Determine the [X, Y] coordinate at the center of the cell enclosing the given text.  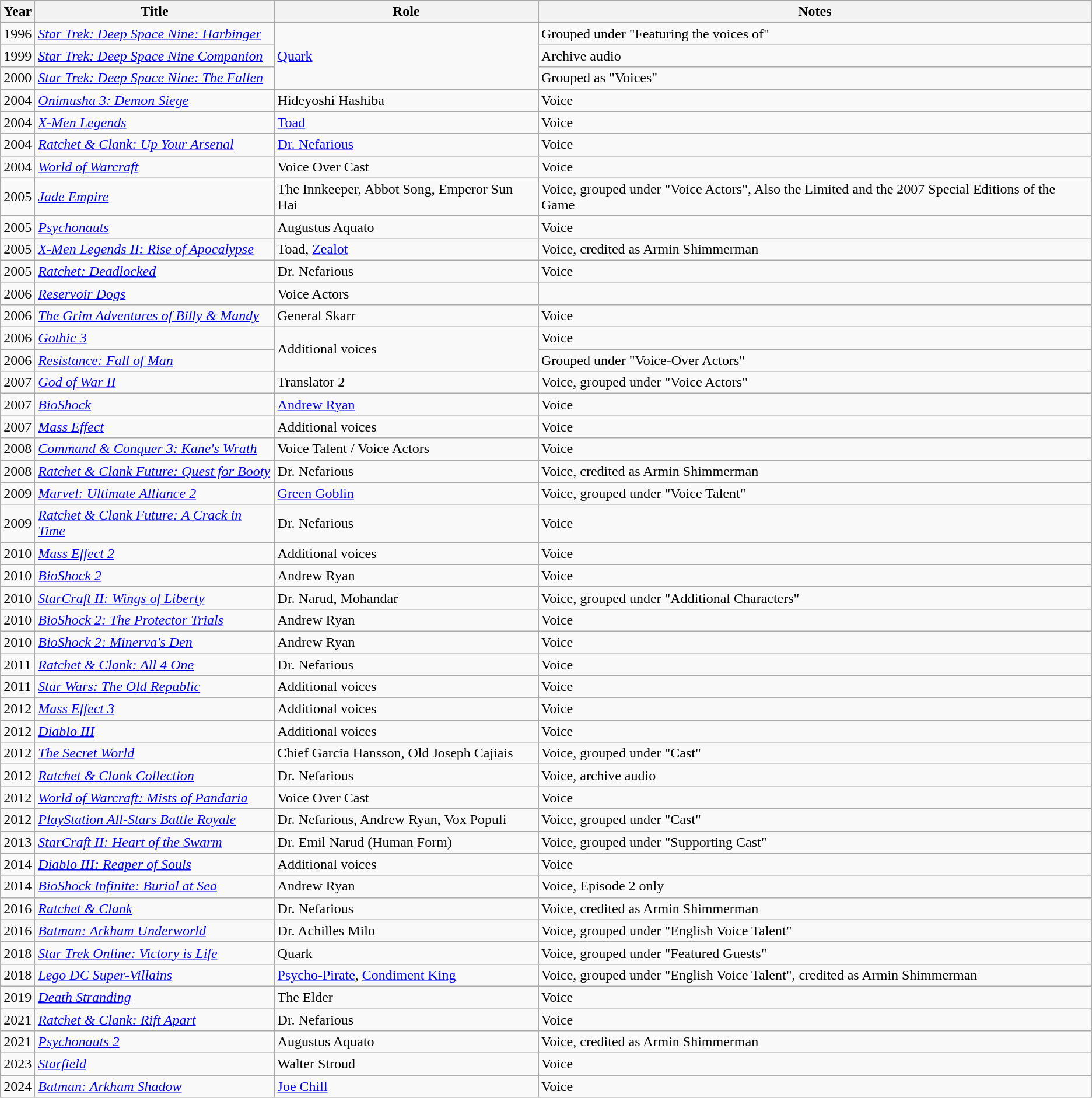
X-Men Legends [155, 122]
Voice, grouped under "Featured Guests" [814, 953]
Grouped as "Voices" [814, 78]
Batman: Arkham Underworld [155, 931]
PlayStation All-Stars Battle Royale [155, 820]
Joe Chill [406, 1086]
The Grim Adventures of Billy & Mandy [155, 316]
Voice, grouped under "English Voice Talent" [814, 931]
StarCraft II: Heart of the Swarm [155, 842]
Voice, grouped under "Supporting Cast" [814, 842]
Voice, grouped under "Voice Actors", Also the Limited and the 2007 Special Editions of the Game [814, 197]
Onimusha 3: Demon Siege [155, 100]
Star Trek Online: Victory is Life [155, 953]
Ratchet & Clank [155, 908]
The Innkeeper, Abbot Song, Emperor Sun Hai [406, 197]
Lego DC Super-Villains [155, 975]
Hideyoshi Hashiba [406, 100]
Jade Empire [155, 197]
Psychonauts 2 [155, 1042]
Dr. Nefarious, Andrew Ryan, Vox Populi [406, 820]
Star Trek: Deep Space Nine: Harbinger [155, 34]
Ratchet & Clank: Up Your Arsenal [155, 145]
Year [17, 12]
Dr. Emil Narud (Human Form) [406, 842]
Voice Talent / Voice Actors [406, 449]
Batman: Arkham Shadow [155, 1086]
Role [406, 12]
Walter Stroud [406, 1064]
Voice, grouped under "Additional Characters" [814, 598]
Toad [406, 122]
Dr. Achilles Milo [406, 931]
Voice, archive audio [814, 776]
2023 [17, 1064]
God of War II [155, 383]
Voice, grouped under "English Voice Talent", credited as Armin Shimmerman [814, 975]
Grouped under "Voice-Over Actors" [814, 360]
X-Men Legends II: Rise of Apocalypse [155, 249]
BioShock 2: Minerva's Den [155, 642]
1996 [17, 34]
Voice, Episode 2 only [814, 886]
2013 [17, 842]
Grouped under "Featuring the voices of" [814, 34]
2024 [17, 1086]
Diablo III: Reaper of Souls [155, 864]
Ratchet & Clank: All 4 One [155, 664]
Title [155, 12]
Starfield [155, 1064]
World of Warcraft: Mists of Pandaria [155, 798]
Dr. Narud, Mohandar [406, 598]
Star Wars: The Old Republic [155, 687]
Notes [814, 12]
Translator 2 [406, 383]
Ratchet: Deadlocked [155, 271]
Death Stranding [155, 997]
Star Trek: Deep Space Nine Companion [155, 56]
2019 [17, 997]
General Skarr [406, 316]
Toad, Zealot [406, 249]
Psycho-Pirate, Condiment King [406, 975]
Voice Actors [406, 293]
Mass Effect 2 [155, 553]
1999 [17, 56]
Reservoir Dogs [155, 293]
Ratchet & Clank Collection [155, 776]
Chief Garcia Hansson, Old Joseph Cajiais [406, 753]
Resistance: Fall of Man [155, 360]
Mass Effect [155, 427]
Green Goblin [406, 493]
Ratchet & Clank Future: Quest for Booty [155, 471]
Psychonauts [155, 227]
Ratchet & Clank Future: A Crack in Time [155, 524]
BioShock [155, 405]
The Secret World [155, 753]
Archive audio [814, 56]
Star Trek: Deep Space Nine: The Fallen [155, 78]
Marvel: Ultimate Alliance 2 [155, 493]
Command & Conquer 3: Kane's Wrath [155, 449]
2000 [17, 78]
The Elder [406, 997]
Mass Effect 3 [155, 709]
World of Warcraft [155, 167]
BioShock 2: The Protector Trials [155, 620]
Voice, grouped under "Voice Actors" [814, 383]
BioShock 2 [155, 576]
BioShock Infinite: Burial at Sea [155, 886]
Voice, grouped under "Voice Talent" [814, 493]
Diablo III [155, 731]
Ratchet & Clank: Rift Apart [155, 1020]
Gothic 3 [155, 338]
StarCraft II: Wings of Liberty [155, 598]
